For the text-containing cell, return its midpoint in (x, y) coordinate format. 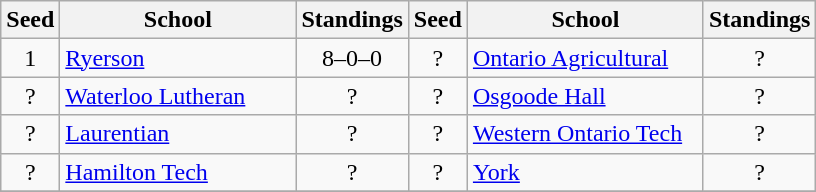
Laurentian (178, 134)
8–0–0 (352, 58)
York (585, 172)
Hamilton Tech (178, 172)
Waterloo Lutheran (178, 96)
Ontario Agricultural (585, 58)
Ryerson (178, 58)
Osgoode Hall (585, 96)
1 (30, 58)
Western Ontario Tech (585, 134)
